Detect which cell encompasses the target text, then output its [x, y] center coordinate. 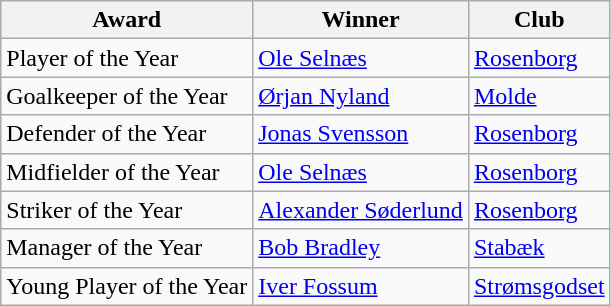
Defender of the Year [127, 134]
Strømsgodset [539, 286]
Iver Fossum [361, 286]
Player of the Year [127, 58]
Bob Bradley [361, 248]
Stabæk [539, 248]
Midfielder of the Year [127, 172]
Ørjan Nyland [361, 96]
Award [127, 20]
Goalkeeper of the Year [127, 96]
Molde [539, 96]
Jonas Svensson [361, 134]
Striker of the Year [127, 210]
Young Player of the Year [127, 286]
Club [539, 20]
Winner [361, 20]
Manager of the Year [127, 248]
Alexander Søderlund [361, 210]
